Pinpoint the cell where the given text exists, returning its [x, y] midpoint coordinate. 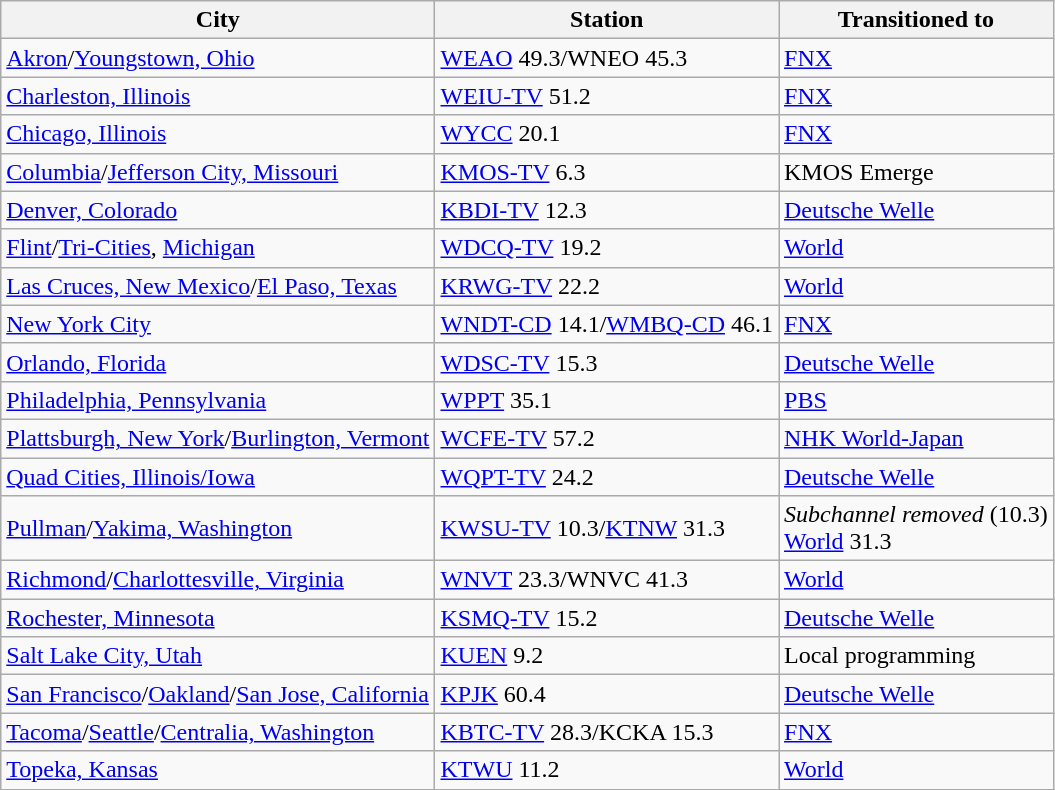
Transitioned to [916, 20]
San Francisco/Oakland/San Jose, California [218, 694]
Local programming [916, 656]
Pullman/Yakima, Washington [218, 528]
Station [607, 20]
Denver, Colorado [218, 210]
WCFE-TV 57.2 [607, 438]
Flint/Tri-Cities, Michigan [218, 248]
Plattsburgh, New York/Burlington, Vermont [218, 438]
WYCC 20.1 [607, 134]
KTWU 11.2 [607, 770]
KBDI-TV 12.3 [607, 210]
Las Cruces, New Mexico/El Paso, Texas [218, 286]
Quad Cities, Illinois/Iowa [218, 477]
KWSU-TV 10.3/KTNW 31.3 [607, 528]
NHK World-Japan [916, 438]
WQPT-TV 24.2 [607, 477]
KMOS-TV 6.3 [607, 172]
Columbia/Jefferson City, Missouri [218, 172]
WEAO 49.3/WNEO 45.3 [607, 58]
KBTC-TV 28.3/KCKA 15.3 [607, 732]
WNDT-CD 14.1/WMBQ-CD 46.1 [607, 324]
Akron/Youngstown, Ohio [218, 58]
Tacoma/Seattle/Centralia, Washington [218, 732]
City [218, 20]
Richmond/Charlottesville, Virginia [218, 580]
KRWG-TV 22.2 [607, 286]
PBS [916, 400]
Rochester, Minnesota [218, 618]
WNVT 23.3/WNVC 41.3 [607, 580]
Salt Lake City, Utah [218, 656]
Philadelphia, Pennsylvania [218, 400]
KUEN 9.2 [607, 656]
WDSC-TV 15.3 [607, 362]
WEIU-TV 51.2 [607, 96]
New York City [218, 324]
WPPT 35.1 [607, 400]
KSMQ-TV 15.2 [607, 618]
Charleston, Illinois [218, 96]
Orlando, Florida [218, 362]
KMOS Emerge [916, 172]
WDCQ-TV 19.2 [607, 248]
Chicago, Illinois [218, 134]
Topeka, Kansas [218, 770]
Subchannel removed (10.3)World 31.3 [916, 528]
KPJK 60.4 [607, 694]
